For the text-containing cell, return its midpoint in (X, Y) coordinate format. 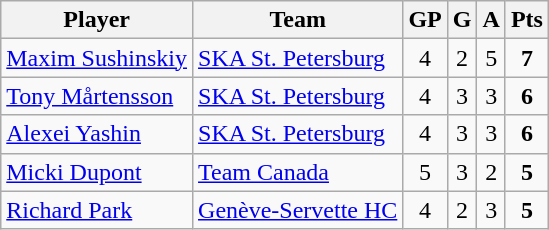
7 (526, 58)
Maxim Sushinskiy (97, 58)
Richard Park (97, 210)
A (491, 20)
Alexei Yashin (97, 134)
Micki Dupont (97, 172)
Tony Mårtensson (97, 96)
Team Canada (298, 172)
Genève-Servette HC (298, 210)
Player (97, 20)
Pts (526, 20)
Team (298, 20)
G (462, 20)
GP (425, 20)
